Provide the (X, Y) coordinate of the cell's center where the given text is located.  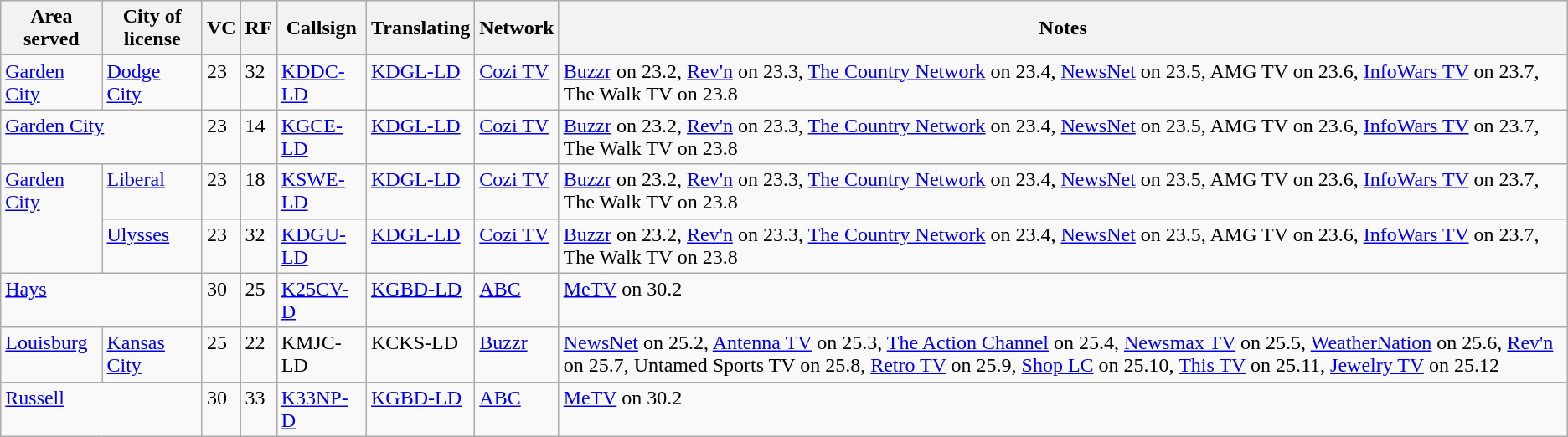
KGCE-LD (322, 137)
KCKS-LD (420, 355)
14 (258, 137)
22 (258, 355)
RF (258, 28)
K25CV-D (322, 300)
Notes (1063, 28)
KMJC-LD (322, 355)
Buzzr (517, 355)
Dodge City (152, 82)
Translating (420, 28)
Hays (102, 300)
KDDC-LD (322, 82)
Kansas City (152, 355)
City of license (152, 28)
18 (258, 191)
Liberal (152, 191)
Louisburg (52, 355)
K33NP-D (322, 409)
Russell (102, 409)
Callsign (322, 28)
KSWE-LD (322, 191)
KDGU-LD (322, 246)
Ulysses (152, 246)
Area served (52, 28)
VC (221, 28)
Network (517, 28)
33 (258, 409)
